Find where the given text appears and provide that cell's center as [X, Y] coordinate. 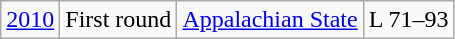
Appalachian State [270, 20]
First round [118, 20]
L 71–93 [408, 20]
2010 [30, 20]
